Identify which cell holds the provided text, then report its (x, y) central coordinate. 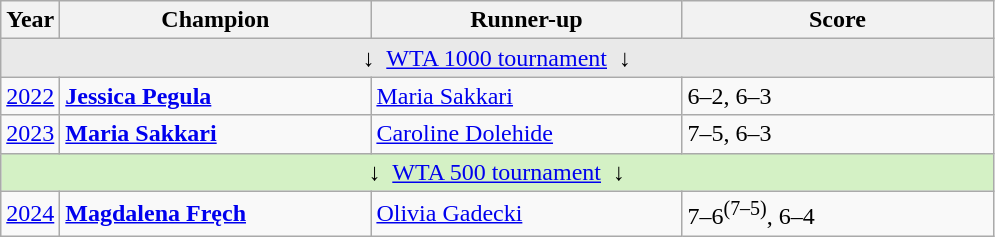
Champion (216, 20)
7–6(7–5), 6–4 (838, 214)
6–2, 6–3 (838, 96)
↓ WTA 1000 tournament ↓ (497, 58)
Magdalena Fręch (216, 214)
Year (30, 20)
2024 (30, 214)
Jessica Pegula (216, 96)
Caroline Dolehide (526, 134)
↓ WTA 500 tournament ↓ (497, 172)
2022 (30, 96)
Runner-up (526, 20)
2023 (30, 134)
Olivia Gadecki (526, 214)
7–5, 6–3 (838, 134)
Score (838, 20)
